Determine the (X, Y) coordinate at the center of the cell enclosing the given text.  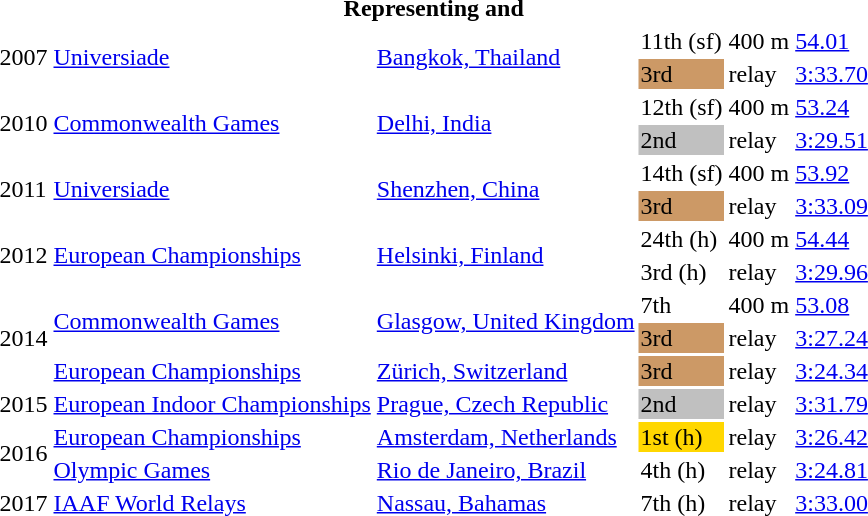
7th (682, 305)
4th (h) (682, 470)
Rio de Janeiro, Brazil (506, 470)
Delhi, India (506, 124)
1st (h) (682, 437)
Helsinki, Finland (506, 256)
Olympic Games (212, 470)
Shenzhen, China (506, 190)
Prague, Czech Republic (506, 404)
Bangkok, Thailand (506, 58)
European Indoor Championships (212, 404)
3rd (h) (682, 272)
Zürich, Switzerland (506, 371)
Glasgow, United Kingdom (506, 322)
Amsterdam, Netherlands (506, 437)
11th (sf) (682, 41)
14th (sf) (682, 173)
12th (sf) (682, 107)
24th (h) (682, 239)
